Find where the given text appears and provide that cell's center as (x, y) coordinate. 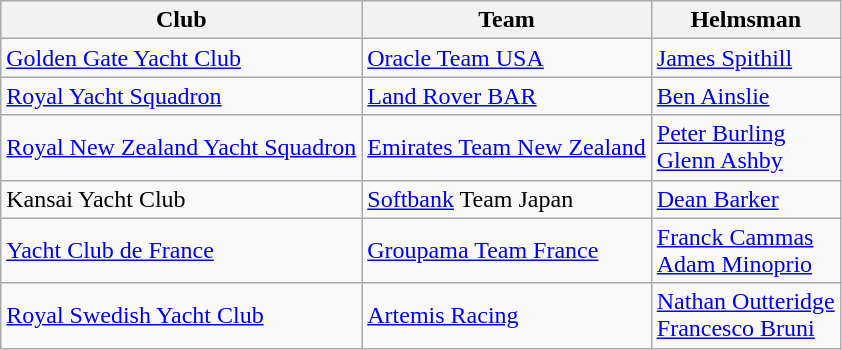
Ben Ainslie (746, 96)
Oracle Team USA (507, 58)
Helmsman (746, 20)
Land Rover BAR (507, 96)
Golden Gate Yacht Club (182, 58)
Club (182, 20)
Kansai Yacht Club (182, 199)
Nathan Outteridge Francesco Bruni (746, 316)
Emirates Team New Zealand (507, 148)
Franck Cammas Adam Minoprio (746, 250)
Peter Burling Glenn Ashby (746, 148)
Softbank Team Japan (507, 199)
Yacht Club de France (182, 250)
James Spithill (746, 58)
Team (507, 20)
Royal Yacht Squadron (182, 96)
Artemis Racing (507, 316)
Royal Swedish Yacht Club (182, 316)
Groupama Team France (507, 250)
Royal New Zealand Yacht Squadron (182, 148)
Dean Barker (746, 199)
